Determine the (X, Y) coordinate at the center of the cell enclosing the given text.  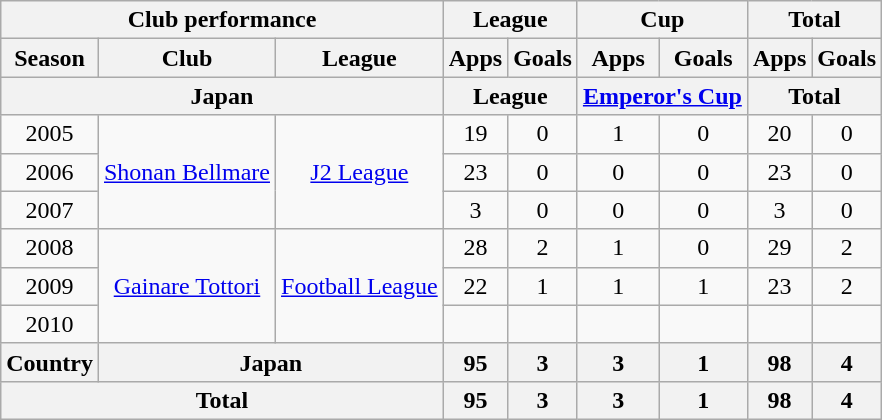
2008 (50, 248)
Club (186, 58)
2007 (50, 210)
Emperor's Cup (662, 96)
2010 (50, 324)
Shonan Bellmare (186, 172)
Season (50, 58)
20 (779, 134)
28 (475, 248)
Club performance (222, 20)
Football League (360, 286)
Gainare Tottori (186, 286)
2006 (50, 172)
19 (475, 134)
2009 (50, 286)
22 (475, 286)
Country (50, 362)
29 (779, 248)
Cup (662, 20)
J2 League (360, 172)
2005 (50, 134)
